Find where the given text appears and provide that cell's center as [X, Y] coordinate. 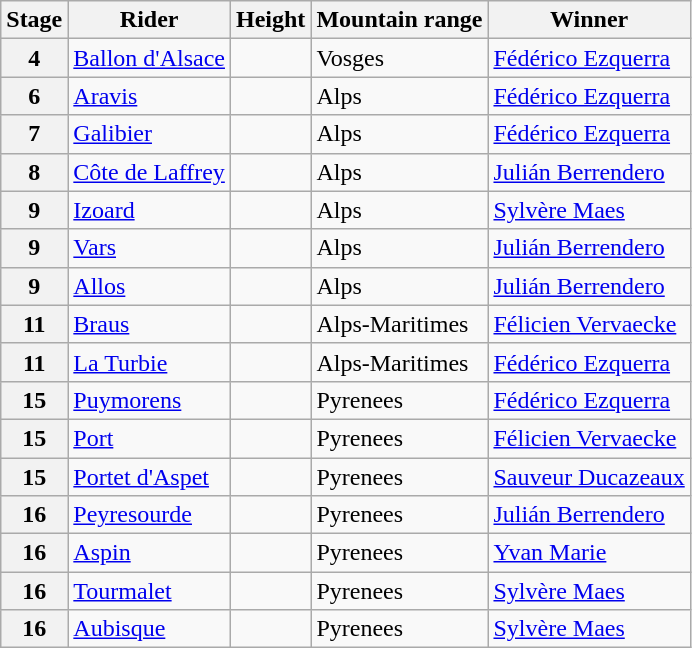
Rider [150, 20]
Côte de Laffrey [150, 172]
La Turbie [150, 362]
Height [270, 20]
Yvan Marie [589, 553]
Vars [150, 248]
Tourmalet [150, 591]
Ballon d'Alsace [150, 58]
Braus [150, 324]
Allos [150, 286]
Aspin [150, 553]
Puymorens [150, 400]
6 [34, 96]
Izoard [150, 210]
7 [34, 134]
Stage [34, 20]
Galibier [150, 134]
Port [150, 438]
Mountain range [400, 20]
Peyresourde [150, 515]
Aravis [150, 96]
Aubisque [150, 629]
4 [34, 58]
Winner [589, 20]
Sauveur Ducazeaux [589, 477]
Vosges [400, 58]
8 [34, 172]
Portet d'Aspet [150, 477]
